Search for the cell housing the specified text and yield its [X, Y] center coordinate. 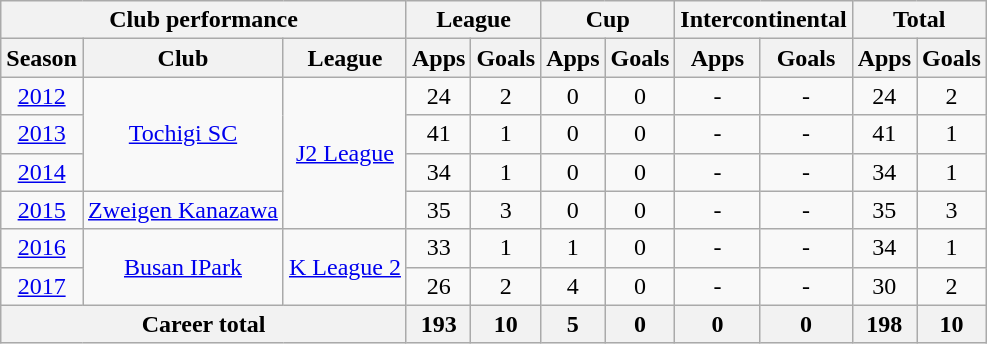
26 [438, 286]
Intercontinental [764, 20]
Busan IPark [182, 267]
33 [438, 248]
Tochigi SC [182, 134]
Club [182, 58]
30 [884, 286]
2012 [42, 96]
Total [919, 20]
Season [42, 58]
K League 2 [344, 267]
2017 [42, 286]
Career total [204, 324]
4 [573, 286]
2013 [42, 134]
193 [438, 324]
Zweigen Kanazawa [182, 210]
J2 League [344, 153]
198 [884, 324]
Club performance [204, 20]
2014 [42, 172]
5 [573, 324]
2016 [42, 248]
Cup [608, 20]
2015 [42, 210]
